Provide the (x, y) coordinate of the cell's center where the given text is located.  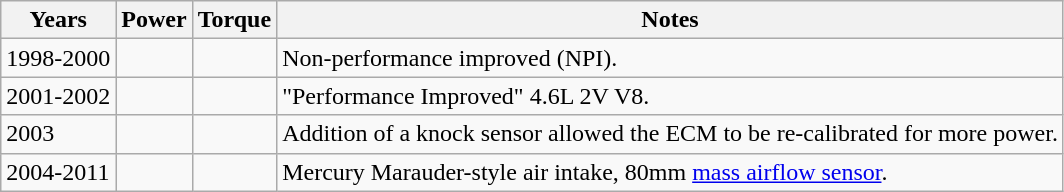
Torque (234, 20)
Power (154, 20)
2004-2011 (58, 172)
"Performance Improved" 4.6L 2V V8. (670, 96)
Notes (670, 20)
Addition of a knock sensor allowed the ECM to be re-calibrated for more power. (670, 134)
Non-performance improved (NPI). (670, 58)
Mercury Marauder-style air intake, 80mm mass airflow sensor. (670, 172)
2003 (58, 134)
2001-2002 (58, 96)
1998-2000 (58, 58)
Years (58, 20)
